From the cell containing the given text, extract its center point as (x, y) coordinate. 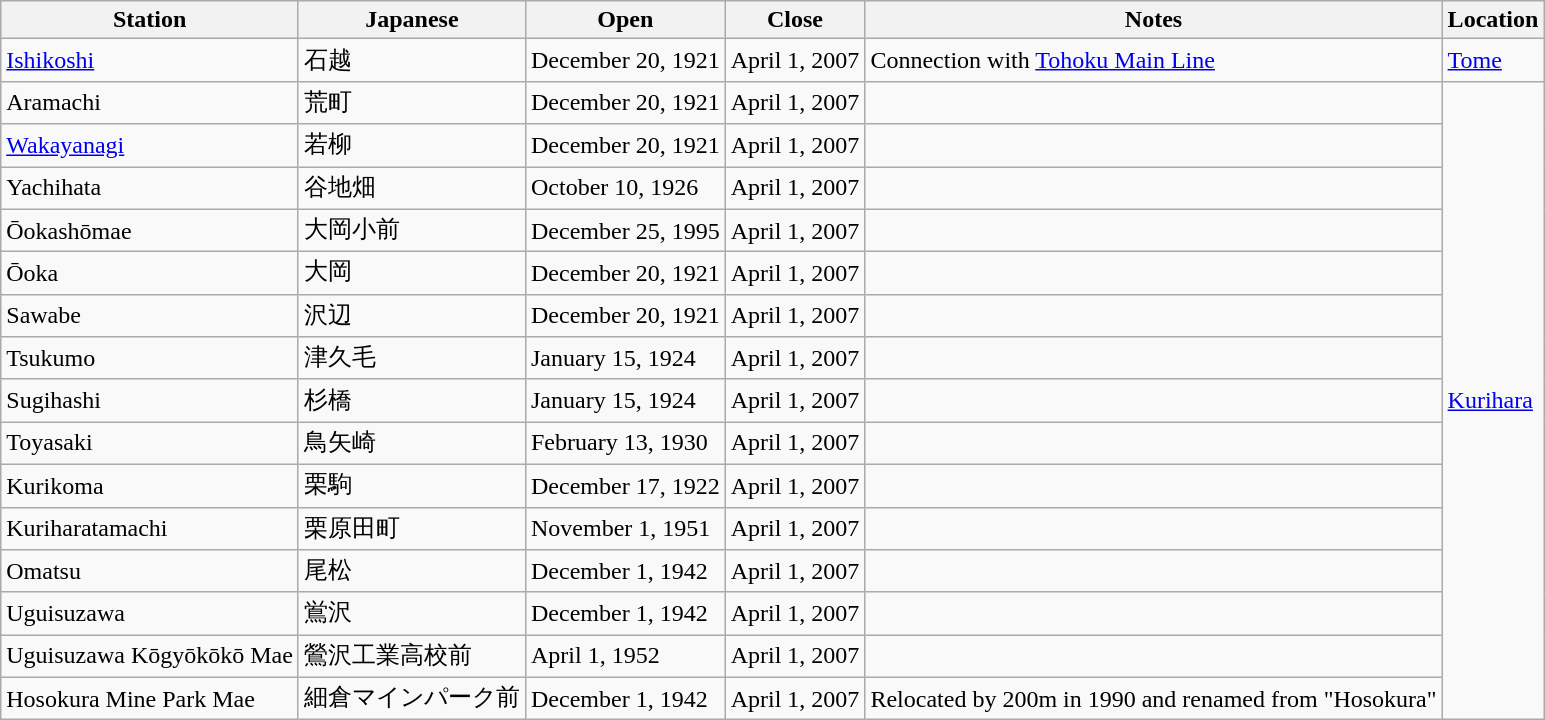
Relocated by 200m in 1990 and renamed from "Hosokura" (1154, 698)
津久毛 (412, 358)
Station (150, 20)
石越 (412, 60)
Tsukumo (150, 358)
Kurihara (1493, 400)
荒町 (412, 102)
若柳 (412, 146)
Uguisuzawa (150, 614)
April 1, 1952 (625, 656)
October 10, 1926 (625, 188)
沢辺 (412, 316)
Ishikoshi (150, 60)
Wakayanagi (150, 146)
Uguisuzawa Kōgyōkōkō Mae (150, 656)
December 17, 1922 (625, 486)
Toyasaki (150, 444)
鴬沢 (412, 614)
Japanese (412, 20)
Sugihashi (150, 400)
鳥矢崎 (412, 444)
November 1, 1951 (625, 528)
February 13, 1930 (625, 444)
Hosokura Mine Park Mae (150, 698)
Sawabe (150, 316)
Ōokashōmae (150, 230)
大岡 (412, 274)
Omatsu (150, 572)
杉橋 (412, 400)
栗駒 (412, 486)
尾松 (412, 572)
Notes (1154, 20)
鶯沢工業高校前 (412, 656)
Location (1493, 20)
Aramachi (150, 102)
Kurikoma (150, 486)
December 25, 1995 (625, 230)
大岡小前 (412, 230)
Yachihata (150, 188)
Close (795, 20)
栗原田町 (412, 528)
谷地畑 (412, 188)
Ōoka (150, 274)
細倉マインパーク前 (412, 698)
Tome (1493, 60)
Kuriharatamachi (150, 528)
Connection with Tohoku Main Line (1154, 60)
Open (625, 20)
